For the text-containing cell, return its midpoint in [x, y] coordinate format. 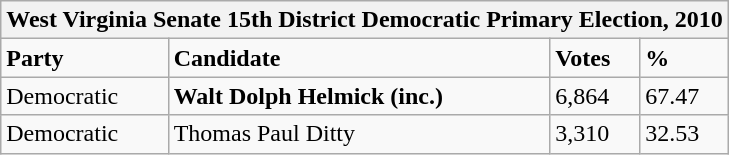
67.47 [684, 96]
Candidate [359, 58]
3,310 [595, 134]
West Virginia Senate 15th District Democratic Primary Election, 2010 [365, 20]
Walt Dolph Helmick (inc.) [359, 96]
Votes [595, 58]
Party [84, 58]
% [684, 58]
32.53 [684, 134]
6,864 [595, 96]
Thomas Paul Ditty [359, 134]
